For the text-containing cell, return its midpoint in [X, Y] coordinate format. 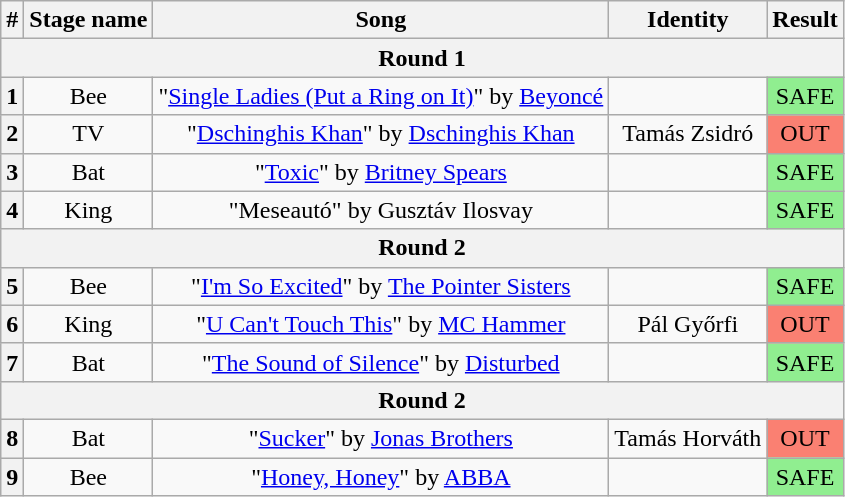
1 [12, 96]
Song [381, 20]
"U Can't Touch This" by MC Hammer [381, 324]
"Single Ladies (Put a Ring on It)" by Beyoncé [381, 96]
"Toxic" by Britney Spears [381, 172]
2 [12, 134]
Tamás Horváth [688, 438]
6 [12, 324]
"Meseautó" by Gusztáv Ilosvay [381, 210]
"The Sound of Silence" by Disturbed [381, 362]
4 [12, 210]
Stage name [88, 20]
5 [12, 286]
Identity [688, 20]
TV [88, 134]
3 [12, 172]
"Sucker" by Jonas Brothers [381, 438]
"I'm So Excited" by The Pointer Sisters [381, 286]
Round 1 [422, 58]
"Honey, Honey" by ABBA [381, 477]
7 [12, 362]
Pál Győrfi [688, 324]
8 [12, 438]
# [12, 20]
9 [12, 477]
Result [805, 20]
Tamás Zsidró [688, 134]
"Dschinghis Khan" by Dschinghis Khan [381, 134]
